Capture the cell that displays the provided text and extract its (x, y) central coordinate. 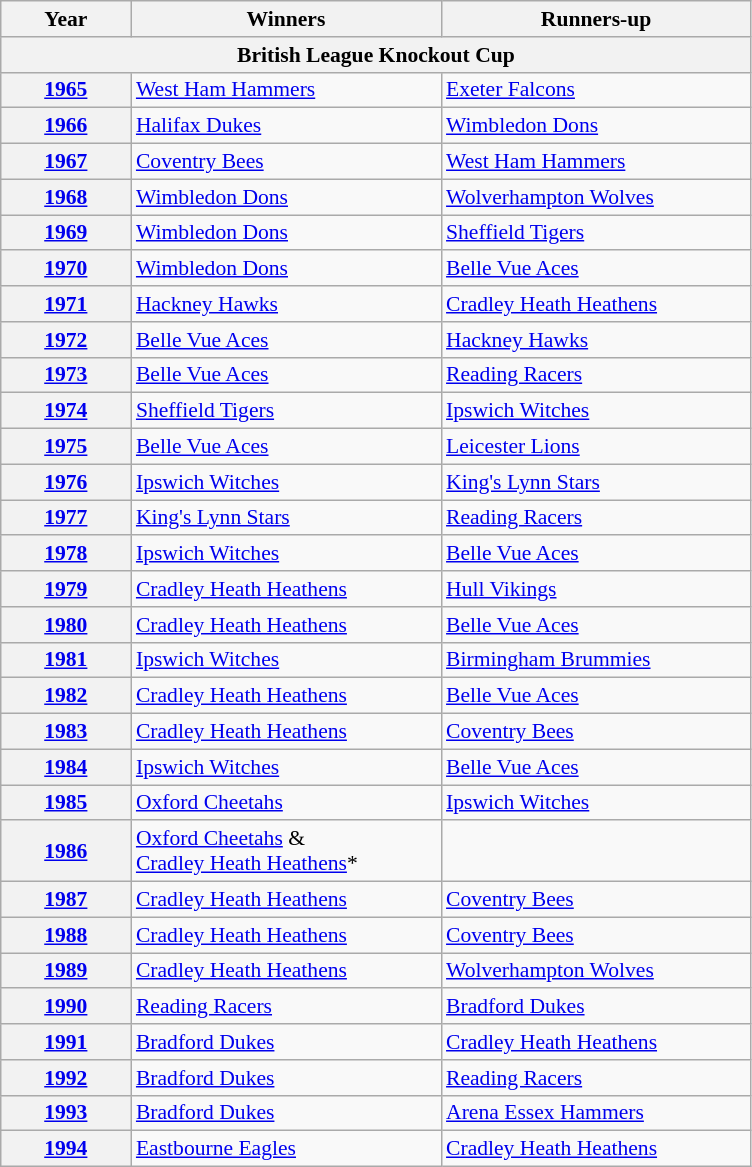
1966 (66, 126)
1979 (66, 589)
Oxford Cheetahs (286, 803)
1988 (66, 935)
Runners-up (596, 19)
1971 (66, 304)
Arena Essex Hammers (596, 1113)
1993 (66, 1113)
1986 (66, 852)
Exeter Falcons (596, 90)
1968 (66, 197)
Year (66, 19)
1989 (66, 971)
1970 (66, 269)
Eastbourne Eagles (286, 1149)
Birmingham Brummies (596, 660)
1990 (66, 1007)
1981 (66, 660)
Winners (286, 19)
1983 (66, 732)
1978 (66, 554)
1975 (66, 447)
1977 (66, 518)
1972 (66, 340)
1976 (66, 482)
1987 (66, 900)
Oxford Cheetahs &Cradley Heath Heathens* (286, 852)
1994 (66, 1149)
1985 (66, 803)
1973 (66, 375)
1982 (66, 696)
1991 (66, 1042)
1965 (66, 90)
1974 (66, 411)
1967 (66, 162)
1992 (66, 1078)
1984 (66, 767)
Halifax Dukes (286, 126)
Hull Vikings (596, 589)
1969 (66, 233)
British League Knockout Cup (376, 55)
Leicester Lions (596, 447)
1980 (66, 625)
